Search for the cell housing the specified text and yield its [X, Y] center coordinate. 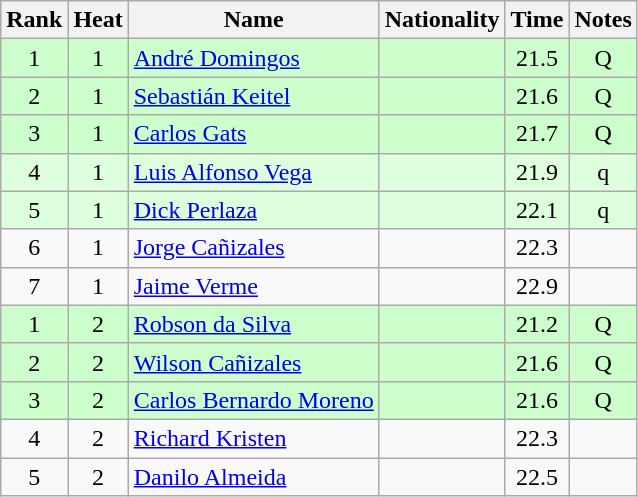
Robson da Silva [254, 324]
Nationality [442, 20]
Luis Alfonso Vega [254, 172]
21.2 [537, 324]
Wilson Cañizales [254, 362]
Richard Kristen [254, 438]
6 [34, 248]
Heat [98, 20]
21.5 [537, 58]
Time [537, 20]
Jorge Cañizales [254, 248]
Notes [603, 20]
22.1 [537, 210]
22.9 [537, 286]
22.5 [537, 477]
Rank [34, 20]
André Domingos [254, 58]
Sebastián Keitel [254, 96]
Jaime Verme [254, 286]
21.7 [537, 134]
7 [34, 286]
Dick Perlaza [254, 210]
Carlos Gats [254, 134]
21.9 [537, 172]
Danilo Almeida [254, 477]
Name [254, 20]
Carlos Bernardo Moreno [254, 400]
